Find where the given text appears and provide that cell's center as (X, Y) coordinate. 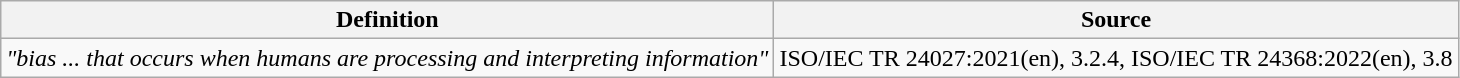
Definition (388, 20)
"bias ... that occurs when humans are processing and interpreting information" (388, 58)
Source (1116, 20)
ISO/IEC TR 24027:2021(en), 3.2.4, ISO/IEC TR 24368:2022(en), 3.8 (1116, 58)
